Locate the cell with the specified text and output its (x, y) center coordinate. 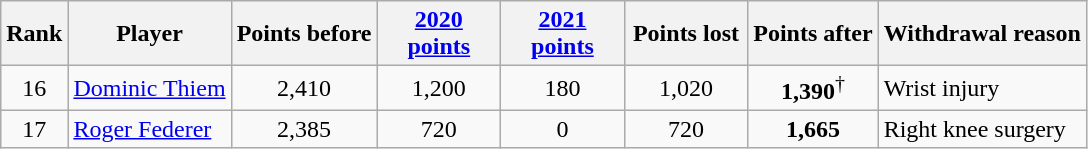
Withdrawal reason (982, 34)
1,200 (439, 88)
1,390† (813, 88)
1,665 (813, 129)
Right knee surgery (982, 129)
Player (150, 34)
Rank (34, 34)
2,410 (304, 88)
2021 points (563, 34)
16 (34, 88)
0 (563, 129)
Points lost (686, 34)
Points after (813, 34)
2020 points (439, 34)
Roger Federer (150, 129)
1,020 (686, 88)
17 (34, 129)
180 (563, 88)
Dominic Thiem (150, 88)
2,385 (304, 129)
Wrist injury (982, 88)
Points before (304, 34)
